Determine the [x, y] coordinate at the center of the cell enclosing the given text.  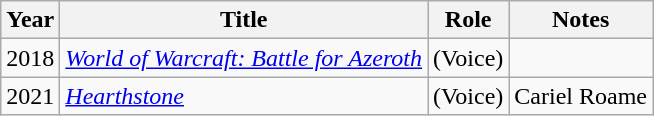
2018 [30, 58]
Notes [581, 20]
Hearthstone [244, 96]
World of Warcraft: Battle for Azeroth [244, 58]
Role [468, 20]
2021 [30, 96]
Year [30, 20]
Cariel Roame [581, 96]
Title [244, 20]
